Locate the cell with the specified text and output its [X, Y] center coordinate. 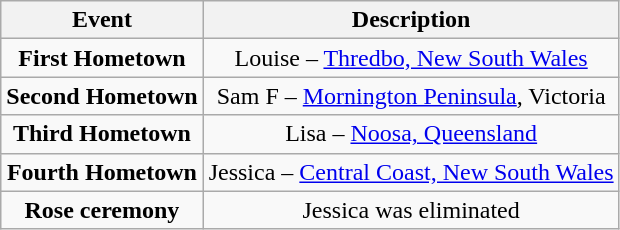
Sam F – Mornington Peninsula, Victoria [411, 96]
Lisa – Noosa, Queensland [411, 134]
Louise – Thredbo, New South Wales [411, 58]
Rose ceremony [102, 210]
Second Hometown [102, 96]
Third Hometown [102, 134]
Jessica – Central Coast, New South Wales [411, 172]
Event [102, 20]
Description [411, 20]
First Hometown [102, 58]
Fourth Hometown [102, 172]
Jessica was eliminated [411, 210]
